Return (x, y) of the center of cell containing provided text 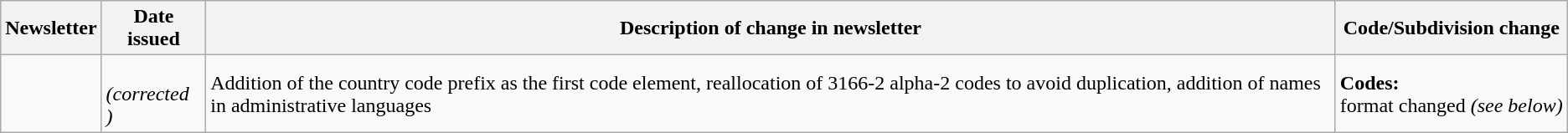
Code/Subdivision change (1451, 28)
Codes: format changed (see below) (1451, 94)
Description of change in newsletter (771, 28)
Newsletter (51, 28)
Date issued (154, 28)
(corrected ) (154, 94)
